Capture the cell that displays the provided text and extract its [X, Y] central coordinate. 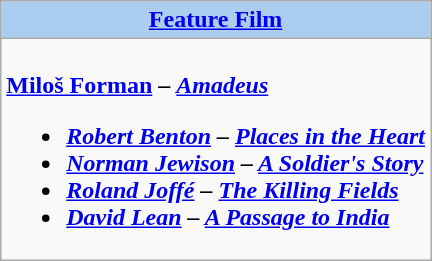
Feature Film [216, 20]
